Scan for the cell matching the given text and deliver its [X, Y] coordinate at center. 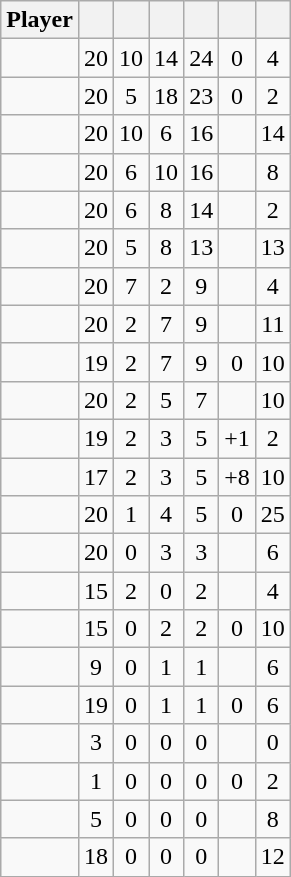
+1 [238, 438]
17 [96, 477]
11 [272, 324]
Player [40, 20]
24 [202, 58]
23 [202, 96]
12 [272, 857]
+8 [238, 477]
25 [272, 515]
